Return the (X, Y) coordinate for the center point of the cell that contains the specified text.  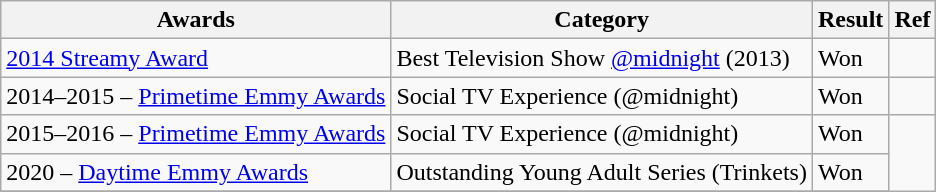
Awards (196, 20)
2015–2016 – Primetime Emmy Awards (196, 134)
2020 – Daytime Emmy Awards (196, 172)
Outstanding Young Adult Series (Trinkets) (602, 172)
Category (602, 20)
2014 Streamy Award (196, 58)
Result (850, 20)
Ref (912, 20)
2014–2015 – Primetime Emmy Awards (196, 96)
Best Television Show @midnight (2013) (602, 58)
